Search for the cell housing the specified text and yield its (X, Y) center coordinate. 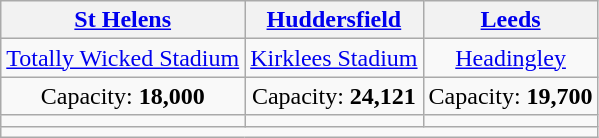
St Helens (123, 20)
Totally Wicked Stadium (123, 58)
Huddersfield (334, 20)
Capacity: 24,121 (334, 96)
Headingley (510, 58)
Capacity: 19,700 (510, 96)
Kirklees Stadium (334, 58)
Capacity: 18,000 (123, 96)
Leeds (510, 20)
